Provide the (X, Y) coordinate of the cell's center where the given text is located.  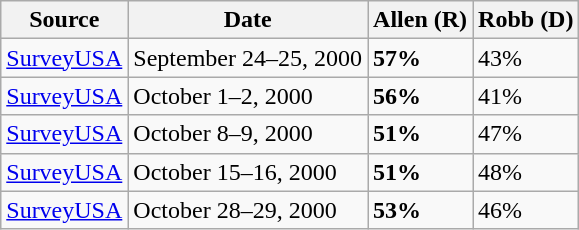
48% (526, 172)
43% (526, 58)
57% (420, 58)
September 24–25, 2000 (248, 58)
Allen (R) (420, 20)
October 15–16, 2000 (248, 172)
53% (420, 210)
41% (526, 96)
Source (64, 20)
56% (420, 96)
Robb (D) (526, 20)
46% (526, 210)
October 28–29, 2000 (248, 210)
October 8–9, 2000 (248, 134)
October 1–2, 2000 (248, 96)
47% (526, 134)
Date (248, 20)
